Extract the [X, Y] coordinate from the center of the cell holding the provided text.  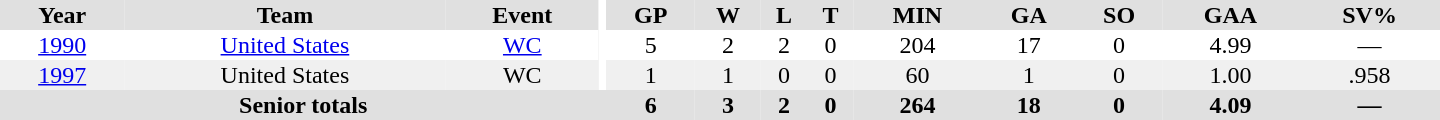
4.09 [1230, 105]
1997 [62, 75]
GP [650, 15]
MIN [918, 15]
4.99 [1230, 45]
Team [284, 15]
L [784, 15]
Year [62, 15]
GA [1028, 15]
1990 [62, 45]
3 [728, 105]
GAA [1230, 15]
SV% [1370, 15]
18 [1028, 105]
SO [1118, 15]
Event [522, 15]
264 [918, 105]
17 [1028, 45]
T [830, 15]
1.00 [1230, 75]
204 [918, 45]
60 [918, 75]
5 [650, 45]
.958 [1370, 75]
Senior totals [303, 105]
W [728, 15]
6 [650, 105]
